Detect which cell encompasses the target text, then output its [x, y] center coordinate. 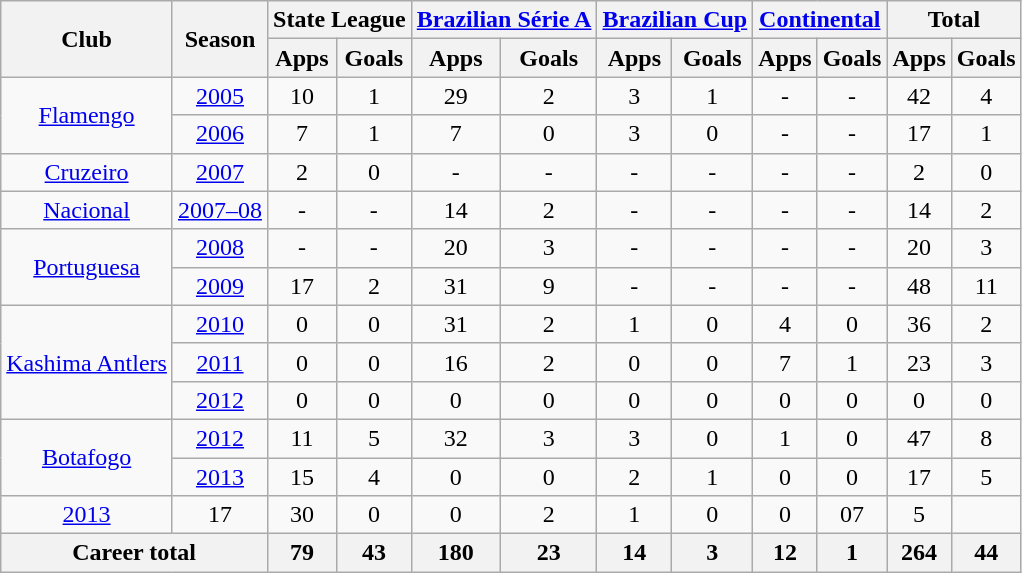
8 [986, 438]
44 [986, 553]
Continental [820, 20]
43 [374, 553]
2005 [220, 96]
9 [548, 286]
30 [302, 515]
2007 [220, 172]
2008 [220, 248]
32 [456, 438]
Nacional [87, 210]
Club [87, 39]
10 [302, 96]
29 [456, 96]
Flamengo [87, 115]
15 [302, 477]
2009 [220, 286]
Total [954, 20]
79 [302, 553]
Season [220, 39]
Kashima Antlers [87, 362]
2006 [220, 134]
Botafogo [87, 457]
42 [919, 96]
Brazilian Cup [675, 20]
Career total [134, 553]
2010 [220, 324]
Portuguesa [87, 267]
16 [456, 362]
Brazilian Série A [504, 20]
State League [340, 20]
12 [785, 553]
180 [456, 553]
07 [852, 515]
2011 [220, 362]
2007–08 [220, 210]
47 [919, 438]
Cruzeiro [87, 172]
36 [919, 324]
48 [919, 286]
264 [919, 553]
